Return [x, y] of the center of cell containing provided text 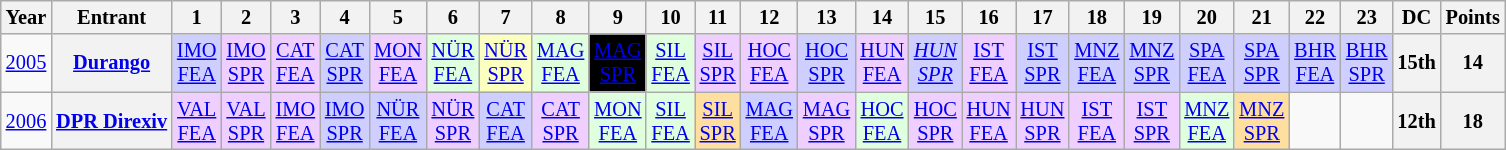
2 [246, 17]
Entrant [112, 17]
19 [1152, 17]
SPAFEA [1206, 63]
DPR Direxiv [112, 121]
6 [454, 17]
23 [1367, 17]
BHRFEA [1315, 63]
16 [989, 17]
10 [670, 17]
12 [770, 17]
12th [1416, 121]
1 [196, 17]
8 [560, 17]
2006 [26, 121]
11 [718, 17]
17 [1043, 17]
Durango [112, 63]
4 [344, 17]
BHRSPR [1367, 63]
2005 [26, 63]
5 [398, 17]
21 [1262, 17]
Points [1473, 17]
22 [1315, 17]
20 [1206, 17]
15th [1416, 63]
9 [618, 17]
13 [826, 17]
VALSPR [246, 121]
3 [296, 17]
15 [936, 17]
DC [1416, 17]
7 [506, 17]
VALFEA [196, 121]
Year [26, 17]
SPASPR [1262, 63]
